For the text-containing cell, return its midpoint in (X, Y) coordinate format. 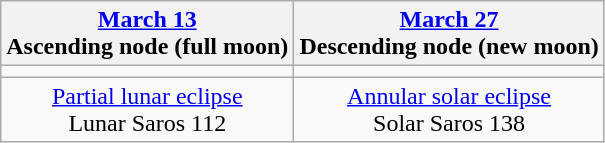
Partial lunar eclipseLunar Saros 112 (148, 110)
March 13Ascending node (full moon) (148, 34)
Annular solar eclipseSolar Saros 138 (449, 110)
March 27Descending node (new moon) (449, 34)
